Search for the cell housing the specified text and yield its [x, y] center coordinate. 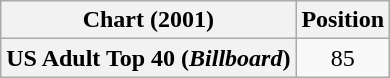
Chart (2001) [148, 20]
85 [343, 58]
US Adult Top 40 (Billboard) [148, 58]
Position [343, 20]
